Extract the (X, Y) coordinate from the center of the cell holding the provided text.  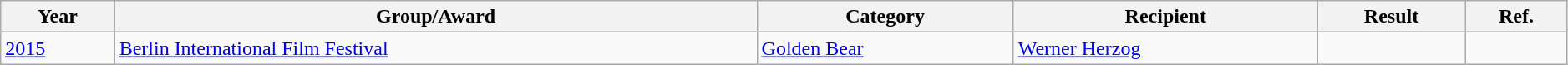
2015 (58, 48)
Recipient (1165, 17)
Golden Bear (885, 48)
Category (885, 17)
Result (1391, 17)
Ref. (1517, 17)
Year (58, 17)
Group/Award (436, 17)
Werner Herzog (1165, 48)
Berlin International Film Festival (436, 48)
